Search for the cell housing the specified text and yield its [x, y] center coordinate. 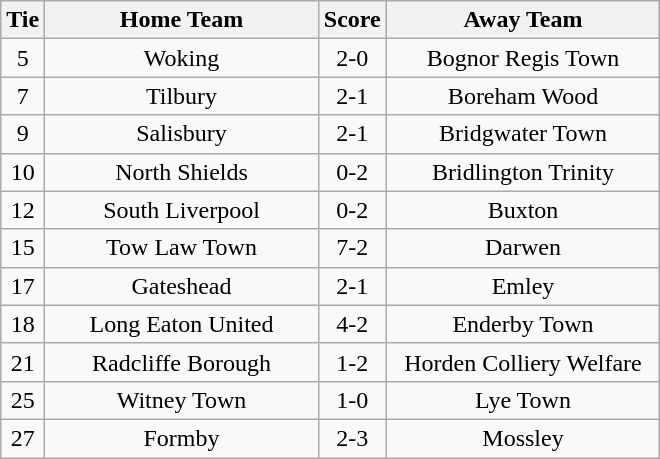
Tow Law Town [182, 248]
Long Eaton United [182, 324]
4-2 [352, 324]
South Liverpool [182, 210]
Boreham Wood [523, 96]
Formby [182, 438]
Bognor Regis Town [523, 58]
Enderby Town [523, 324]
17 [23, 286]
Horden Colliery Welfare [523, 362]
27 [23, 438]
2-3 [352, 438]
2-0 [352, 58]
Radcliffe Borough [182, 362]
Home Team [182, 20]
Darwen [523, 248]
Emley [523, 286]
Away Team [523, 20]
Mossley [523, 438]
Witney Town [182, 400]
7-2 [352, 248]
1-0 [352, 400]
Gateshead [182, 286]
Buxton [523, 210]
25 [23, 400]
15 [23, 248]
Lye Town [523, 400]
Score [352, 20]
12 [23, 210]
5 [23, 58]
21 [23, 362]
Woking [182, 58]
Salisbury [182, 134]
7 [23, 96]
10 [23, 172]
Tilbury [182, 96]
9 [23, 134]
1-2 [352, 362]
North Shields [182, 172]
Bridlington Trinity [523, 172]
Bridgwater Town [523, 134]
18 [23, 324]
Tie [23, 20]
